Identify which cell holds the provided text, then report its (X, Y) central coordinate. 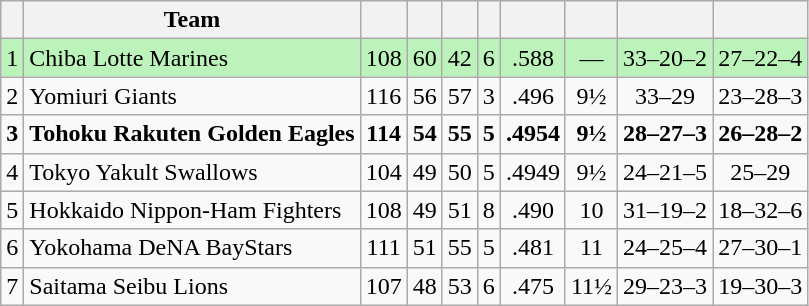
Yokohama DeNA BayStars (192, 248)
Tokyo Yakult Swallows (192, 172)
24–21–5 (666, 172)
33–20–2 (666, 58)
56 (424, 96)
27–22–4 (760, 58)
104 (384, 172)
111 (384, 248)
Tohoku Rakuten Golden Eagles (192, 134)
Yomiuri Giants (192, 96)
33–29 (666, 96)
42 (460, 58)
27–30–1 (760, 248)
.588 (532, 58)
.490 (532, 210)
19–30–3 (760, 286)
53 (460, 286)
Team (192, 20)
— (591, 58)
2 (12, 96)
Hokkaido Nippon-Ham Fighters (192, 210)
24–25–4 (666, 248)
28–27–3 (666, 134)
23–28–3 (760, 96)
8 (488, 210)
48 (424, 286)
.475 (532, 286)
18–32–6 (760, 210)
11 (591, 248)
31–19–2 (666, 210)
7 (12, 286)
29–23–3 (666, 286)
26–28–2 (760, 134)
.481 (532, 248)
Chiba Lotte Marines (192, 58)
107 (384, 286)
11½ (591, 286)
116 (384, 96)
25–29 (760, 172)
54 (424, 134)
Saitama Seibu Lions (192, 286)
50 (460, 172)
4 (12, 172)
60 (424, 58)
10 (591, 210)
.496 (532, 96)
1 (12, 58)
57 (460, 96)
114 (384, 134)
.4954 (532, 134)
.4949 (532, 172)
